Identify which cell holds the provided text, then report its [x, y] central coordinate. 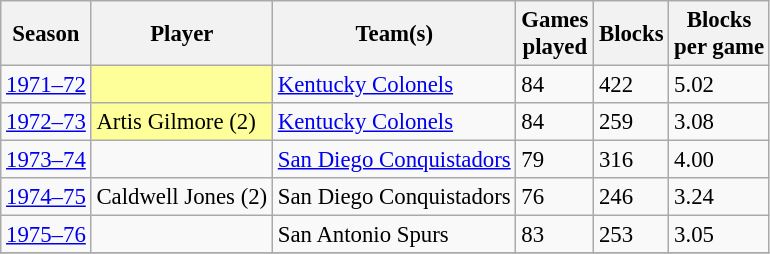
3.08 [720, 122]
253 [632, 235]
1974–75 [46, 197]
Artis Gilmore (2) [182, 122]
Caldwell Jones (2) [182, 197]
1975–76 [46, 235]
Player [182, 34]
Gamesplayed [555, 34]
422 [632, 85]
246 [632, 197]
1971–72 [46, 85]
3.05 [720, 235]
79 [555, 160]
4.00 [720, 160]
San Antonio Spurs [394, 235]
76 [555, 197]
Blocksper game [720, 34]
Team(s) [394, 34]
Blocks [632, 34]
1973–74 [46, 160]
Season [46, 34]
3.24 [720, 197]
316 [632, 160]
259 [632, 122]
1972–73 [46, 122]
83 [555, 235]
5.02 [720, 85]
